Identify which cell holds the provided text, then report its (X, Y) central coordinate. 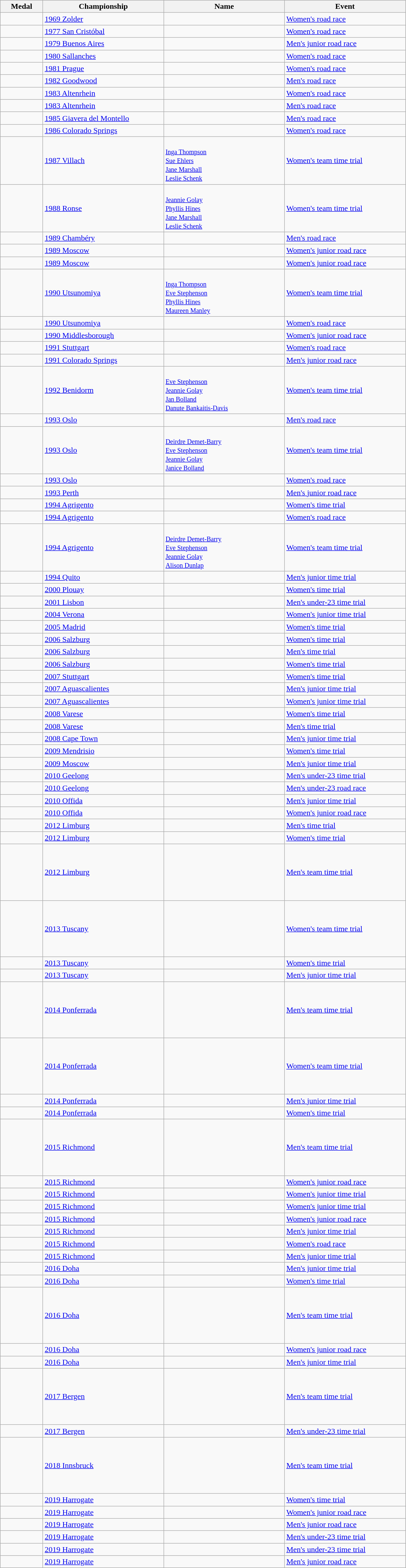
Medal (21, 7)
1982 Goodwood (104, 81)
2008 Cape Town (104, 738)
1992 Benidorm (104, 390)
Deirdre Demet-BarryEve StephensonJeannie GolayJanice Bolland (224, 450)
Inga Thompson Sue Ehlers Jane Marshall Leslie Schenk (224, 160)
2018 Innsbruck (104, 1465)
2005 Madrid (104, 627)
1991 Stuttgart (104, 348)
Jeannie Golay Phyllis Hines Jane Marshall Leslie Schenk (224, 208)
1979 Buenos Aires (104, 44)
1994 Quito (104, 577)
Event (345, 7)
1989 Chambéry (104, 238)
Men's under-23 road race (345, 788)
1986 Colorado Springs (104, 130)
Inga Thompson Eve Stephenson Phyllis Hines Maureen Manley (224, 293)
1981 Prague (104, 68)
1969 Zolder (104, 19)
2007 Stuttgart (104, 676)
1993 Perth (104, 492)
Championship (104, 7)
2001 Lisbon (104, 602)
2004 Verona (104, 615)
2000 Plouay (104, 590)
1991 Colorado Springs (104, 360)
1977 San Cristóbal (104, 31)
2009 Mendrisio (104, 751)
1990 Middlesborough (104, 335)
Eve Stephenson Jeannie Golay Jan Bolland Danute Bankaitis-Davis (224, 390)
Deirdre Demet-BarryEve StephensonJeannie GolayAlison Dunlap (224, 547)
1985 Giavera del Montello (104, 118)
Name (224, 7)
1988 Ronse (104, 208)
1980 Sallanches (104, 56)
2009 Moscow (104, 763)
1987 Villach (104, 160)
